Return [X, Y] of the center of cell containing provided text 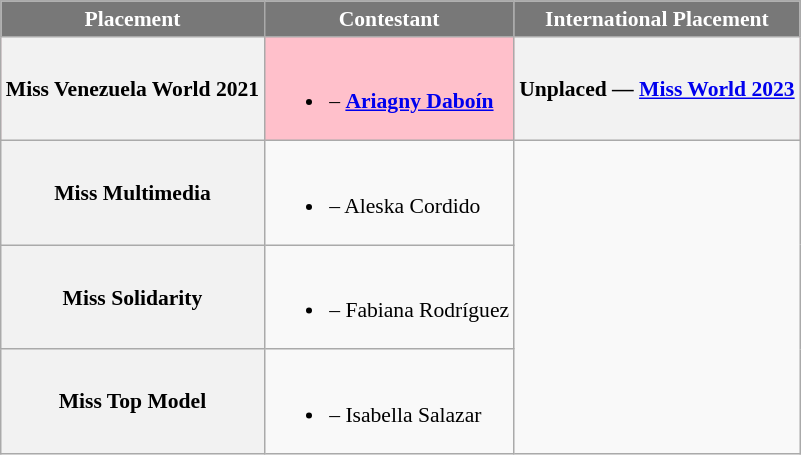
Miss Top Model [132, 402]
– Ariagny Daboín [389, 89]
Miss Solidarity [132, 297]
Unplaced — Miss World 2023 [657, 89]
International Placement [657, 19]
Miss Venezuela World 2021 [132, 89]
– Fabiana Rodríguez [389, 297]
– Aleska Cordido [389, 193]
Miss Multimedia [132, 193]
– Isabella Salazar [389, 402]
Contestant [389, 19]
Placement [132, 19]
